From the cell containing the given text, extract its center point as (X, Y) coordinate. 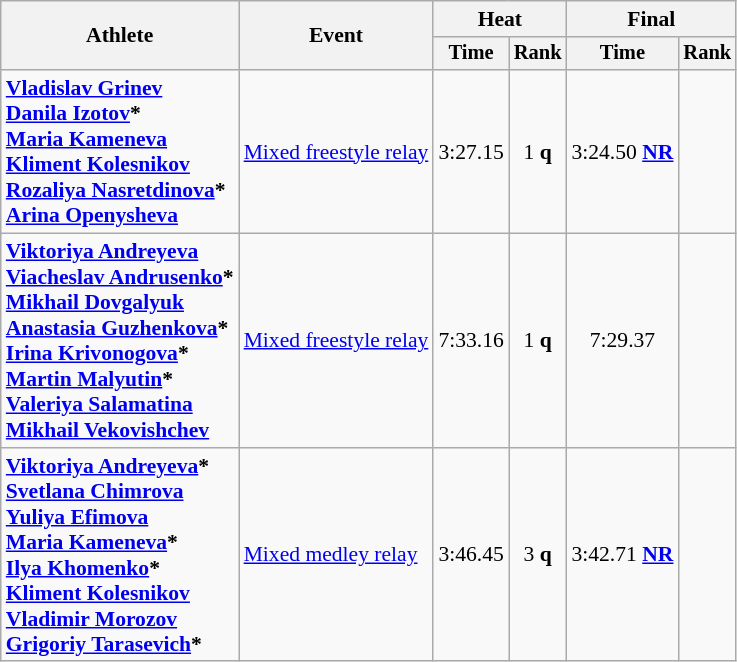
Vladislav GrinevDanila Izotov*Maria KamenevaKliment KolesnikovRozaliya Nasretdinova*Arina Openysheva (120, 152)
3 q (538, 555)
3:42.71 NR (622, 555)
Athlete (120, 36)
7:33.16 (470, 341)
Event (336, 36)
3:27.15 (470, 152)
Final (651, 19)
7:29.37 (622, 341)
Viktoriya Andreyeva*Svetlana ChimrovaYuliya EfimovaMaria Kameneva*Ilya Khomenko*Kliment KolesnikovVladimir MorozovGrigoriy Tarasevich* (120, 555)
3:46.45 (470, 555)
Heat (500, 19)
Mixed medley relay (336, 555)
3:24.50 NR (622, 152)
